Search for the cell housing the specified text and yield its [x, y] center coordinate. 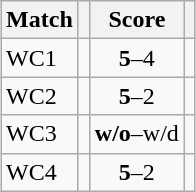
w/o–w/d [136, 134]
Match [40, 20]
WC2 [40, 96]
5–4 [136, 58]
WC4 [40, 172]
WC1 [40, 58]
Score [136, 20]
WC3 [40, 134]
